Detect which cell encompasses the target text, then output its (x, y) center coordinate. 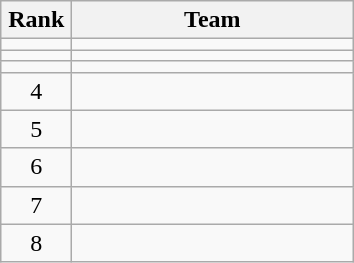
7 (36, 205)
8 (36, 243)
5 (36, 129)
Rank (36, 20)
6 (36, 167)
4 (36, 91)
Team (212, 20)
